For the text-containing cell, return its midpoint in [x, y] coordinate format. 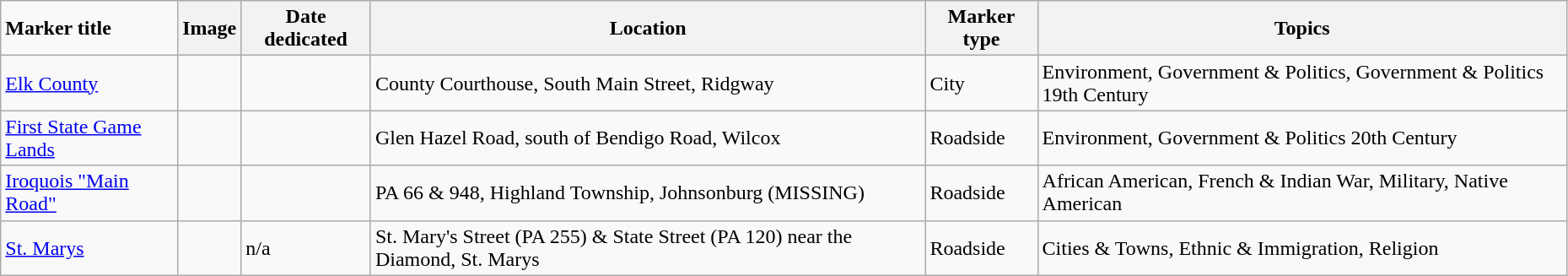
Iroquois "Main Road" [89, 192]
Location [648, 29]
Image [209, 29]
Marker title [89, 29]
Glen Hazel Road, south of Bendigo Road, Wilcox [648, 138]
Date dedicated [306, 29]
Cities & Towns, Ethnic & Immigration, Religion [1302, 248]
Environment, Government & Politics, Government & Politics 19th Century [1302, 83]
PA 66 & 948, Highland Township, Johnsonburg (MISSING) [648, 192]
African American, French & Indian War, Military, Native American [1302, 192]
Elk County [89, 83]
Topics [1302, 29]
St. Marys [89, 248]
Environment, Government & Politics 20th Century [1302, 138]
Marker type [982, 29]
St. Mary's Street (PA 255) & State Street (PA 120) near the Diamond, St. Marys [648, 248]
County Courthouse, South Main Street, Ridgway [648, 83]
n/a [306, 248]
First State Game Lands [89, 138]
City [982, 83]
